Return [X, Y] of the center of cell containing provided text 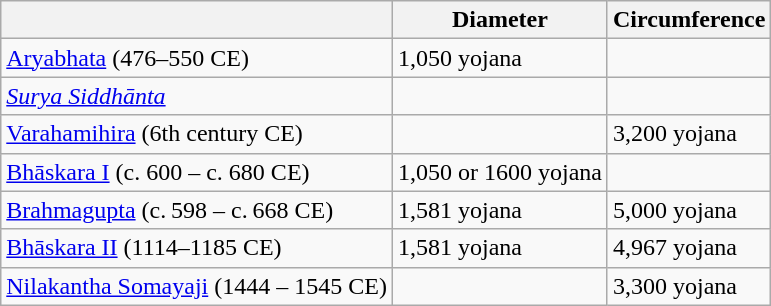
Surya Siddhānta [197, 96]
Aryabhata (476–550 CE) [197, 58]
1,050 or 1600 yojana [500, 172]
3,200 yojana [688, 134]
Bhāskara II (1114–1185 CE) [197, 248]
1,050 yojana [500, 58]
4,967 yojana [688, 248]
Varahamihira (6th century CE) [197, 134]
Brahmagupta (c. 598 – c. 668 CE) [197, 210]
Nilakantha Somayaji (1444 – 1545 CE) [197, 286]
Circumference [688, 20]
Diameter [500, 20]
3,300 yojana [688, 286]
5,000 yojana [688, 210]
Bhāskara I (c. 600 – c. 680 CE) [197, 172]
